From the cell containing the given text, extract its center point as (X, Y) coordinate. 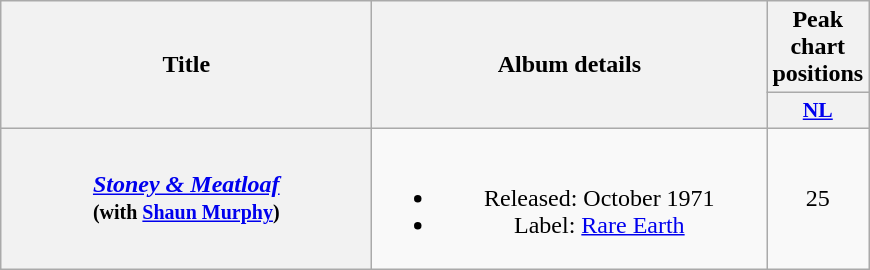
25 (818, 198)
Stoney & Meatloaf(with Shaun Murphy) (186, 198)
Peak chart positions (818, 47)
Album details (570, 65)
Title (186, 65)
NL (818, 111)
Released: October 1971Label: Rare Earth (570, 198)
